Find where the given text appears and provide that cell's center as (x, y) coordinate. 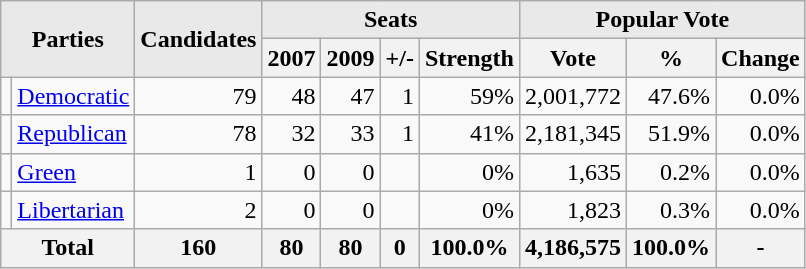
33 (350, 134)
+/- (400, 58)
2007 (292, 58)
79 (198, 96)
59% (469, 96)
0.3% (670, 210)
Seats (390, 20)
32 (292, 134)
2,001,772 (572, 96)
4,186,575 (572, 248)
Change (761, 58)
48 (292, 96)
Democratic (74, 96)
2009 (350, 58)
41% (469, 134)
78 (198, 134)
Total (68, 248)
Green (74, 172)
2,181,345 (572, 134)
160 (198, 248)
0.2% (670, 172)
Republican (74, 134)
47 (350, 96)
- (761, 248)
Vote (572, 58)
Strength (469, 58)
Candidates (198, 39)
2 (198, 210)
Libertarian (74, 210)
47.6% (670, 96)
Popular Vote (662, 20)
% (670, 58)
Parties (68, 39)
51.9% (670, 134)
1,635 (572, 172)
1,823 (572, 210)
